Output the (X, Y) coordinate of the center of the cell containing the given text.  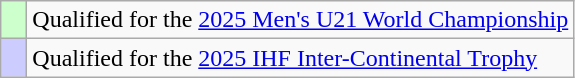
Qualified for the 2025 IHF Inter-Continental Trophy (300, 58)
Qualified for the 2025 Men's U21 World Championship (300, 20)
